Detect which cell encompasses the target text, then output its (X, Y) center coordinate. 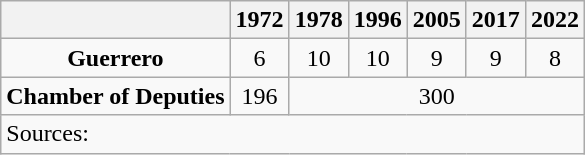
1978 (318, 20)
Chamber of Deputies (116, 96)
196 (260, 96)
6 (260, 58)
8 (554, 58)
1972 (260, 20)
2005 (436, 20)
Guerrero (116, 58)
2022 (554, 20)
1996 (378, 20)
300 (436, 96)
2017 (496, 20)
Sources: (293, 134)
